From the cell containing the given text, extract its center point as [x, y] coordinate. 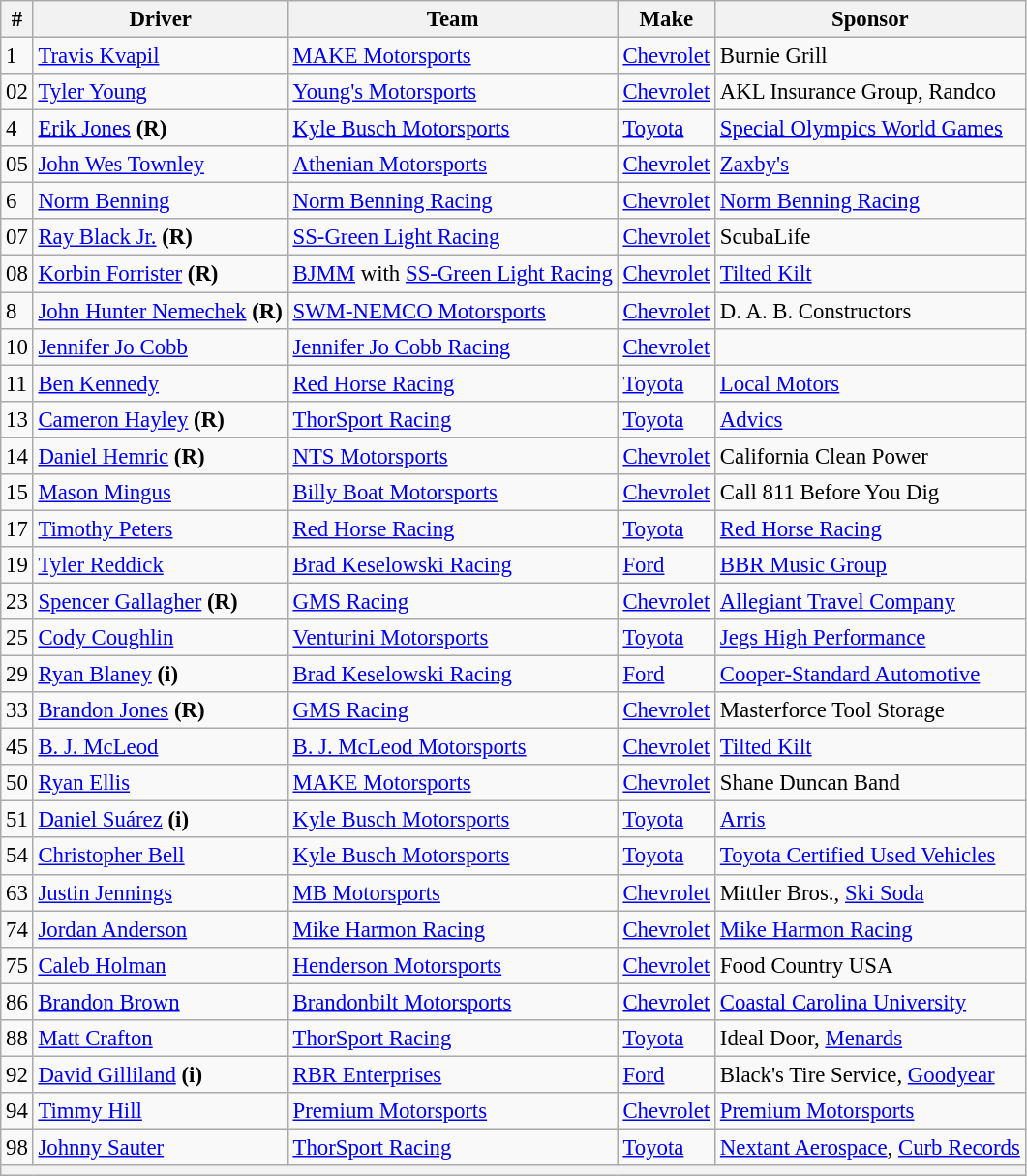
Make [666, 19]
05 [17, 165]
Black's Tire Service, Goodyear [871, 1074]
33 [17, 710]
Local Motors [871, 383]
NTS Motorsports [453, 456]
Jennifer Jo Cobb [161, 347]
Tyler Young [161, 92]
54 [17, 857]
Timmy Hill [161, 1111]
John Hunter Nemechek (R) [161, 311]
Ideal Door, Menards [871, 1039]
Christopher Bell [161, 857]
Ben Kennedy [161, 383]
51 [17, 820]
Spencer Gallagher (R) [161, 601]
ScubaLife [871, 237]
07 [17, 237]
Daniel Hemric (R) [161, 456]
Matt Crafton [161, 1039]
25 [17, 638]
AKL Insurance Group, Randco [871, 92]
8 [17, 311]
Cameron Hayley (R) [161, 419]
Daniel Suárez (i) [161, 820]
17 [17, 528]
92 [17, 1074]
Advics [871, 419]
Arris [871, 820]
Jegs High Performance [871, 638]
California Clean Power [871, 456]
Tyler Reddick [161, 565]
19 [17, 565]
29 [17, 675]
1 [17, 56]
Brandonbilt Motorsports [453, 1002]
Billy Boat Motorsports [453, 493]
Korbin Forrister (R) [161, 274]
Sponsor [871, 19]
Jordan Anderson [161, 929]
Shane Duncan Band [871, 783]
45 [17, 747]
Caleb Holman [161, 965]
75 [17, 965]
BBR Music Group [871, 565]
Erik Jones (R) [161, 129]
SS-Green Light Racing [453, 237]
Food Country USA [871, 965]
Travis Kvapil [161, 56]
Norm Benning [161, 201]
23 [17, 601]
Henderson Motorsports [453, 965]
Ryan Blaney (i) [161, 675]
Venturini Motorsports [453, 638]
6 [17, 201]
Ray Black Jr. (R) [161, 237]
D. A. B. Constructors [871, 311]
Justin Jennings [161, 892]
Cooper-Standard Automotive [871, 675]
74 [17, 929]
Mason Mingus [161, 493]
Call 811 Before You Dig [871, 493]
94 [17, 1111]
4 [17, 129]
02 [17, 92]
Nextant Aerospace, Curb Records [871, 1147]
SWM-NEMCO Motorsports [453, 311]
98 [17, 1147]
15 [17, 493]
BJMM with SS-Green Light Racing [453, 274]
Ryan Ellis [161, 783]
Young's Motorsports [453, 92]
Special Olympics World Games [871, 129]
Johnny Sauter [161, 1147]
Team [453, 19]
63 [17, 892]
88 [17, 1039]
Burnie Grill [871, 56]
86 [17, 1002]
Coastal Carolina University [871, 1002]
08 [17, 274]
B. J. McLeod Motorsports [453, 747]
Jennifer Jo Cobb Racing [453, 347]
13 [17, 419]
John Wes Townley [161, 165]
B. J. McLeod [161, 747]
RBR Enterprises [453, 1074]
Masterforce Tool Storage [871, 710]
MB Motorsports [453, 892]
Brandon Jones (R) [161, 710]
Zaxby's [871, 165]
Cody Coughlin [161, 638]
David Gilliland (i) [161, 1074]
14 [17, 456]
Brandon Brown [161, 1002]
Mittler Bros., Ski Soda [871, 892]
Toyota Certified Used Vehicles [871, 857]
# [17, 19]
50 [17, 783]
Timothy Peters [161, 528]
Athenian Motorsports [453, 165]
Driver [161, 19]
Allegiant Travel Company [871, 601]
11 [17, 383]
10 [17, 347]
